Determine the [X, Y] coordinate at the center of the cell enclosing the given text.  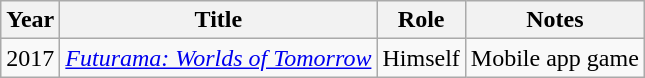
Mobile app game [554, 58]
2017 [30, 58]
Notes [554, 20]
Role [421, 20]
Himself [421, 58]
Futurama: Worlds of Tomorrow [218, 58]
Year [30, 20]
Title [218, 20]
